Pinpoint the cell where the given text exists, returning its [X, Y] midpoint coordinate. 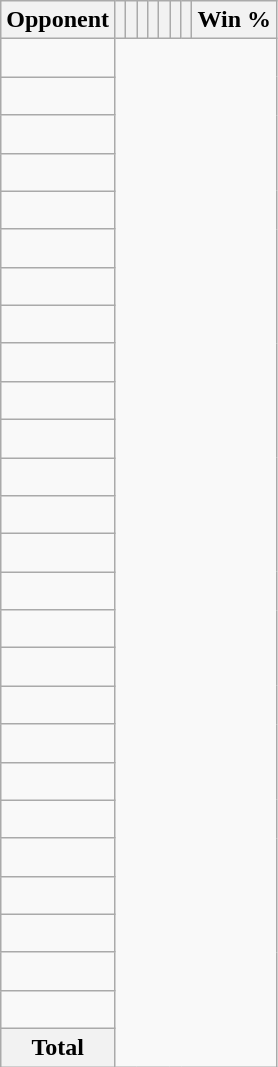
Total [58, 1047]
Opponent [58, 20]
Win % [234, 20]
